From the cell containing the given text, extract its center point as (X, Y) coordinate. 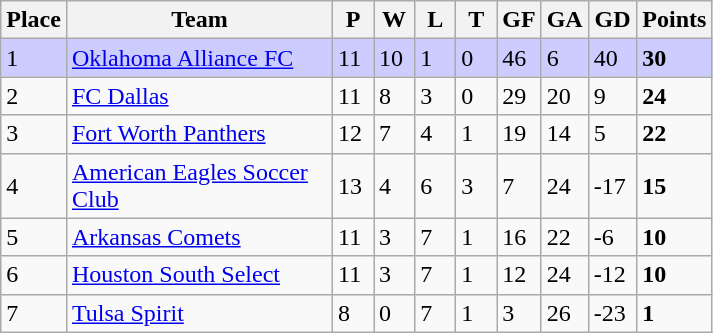
Houston South Select (199, 275)
Place (34, 20)
American Eagles Soccer Club (199, 186)
L (436, 20)
W (394, 20)
Team (199, 20)
14 (564, 134)
26 (564, 313)
FC Dallas (199, 96)
-12 (612, 275)
13 (354, 186)
Tulsa Spirit (199, 313)
T (476, 20)
29 (519, 96)
Fort Worth Panthers (199, 134)
P (354, 20)
30 (674, 58)
19 (519, 134)
15 (674, 186)
16 (519, 237)
20 (564, 96)
46 (519, 58)
Points (674, 20)
Oklahoma Alliance FC (199, 58)
9 (612, 96)
Arkansas Comets (199, 237)
-6 (612, 237)
2 (34, 96)
GD (612, 20)
GA (564, 20)
GF (519, 20)
40 (612, 58)
-23 (612, 313)
-17 (612, 186)
